Capture the cell that displays the provided text and extract its (X, Y) central coordinate. 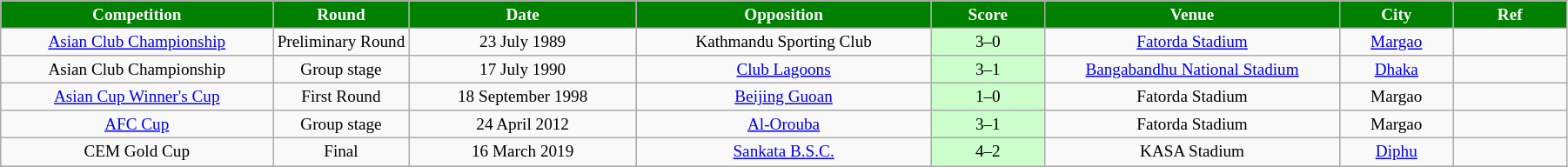
Dhaka (1397, 70)
Round (341, 15)
18 September 1998 (522, 97)
Ref (1510, 15)
Al-Orouba (783, 124)
City (1397, 15)
KASA Stadium (1192, 152)
Club Lagoons (783, 70)
Final (341, 152)
Date (522, 15)
First Round (341, 97)
Asian Cup Winner's Cup (137, 97)
23 July 1989 (522, 42)
Bangabandhu National Stadium (1192, 70)
Diphu (1397, 152)
3–0 (988, 42)
CEM Gold Cup (137, 152)
1–0 (988, 97)
Beijing Guoan (783, 97)
17 July 1990 (522, 70)
24 April 2012 (522, 124)
Competition (137, 15)
AFC Cup (137, 124)
Opposition (783, 15)
Preliminary Round (341, 42)
4–2 (988, 152)
Sankata B.S.C. (783, 152)
Venue (1192, 15)
16 March 2019 (522, 152)
Score (988, 15)
Kathmandu Sporting Club (783, 42)
